Return [X, Y] of the center of cell containing provided text 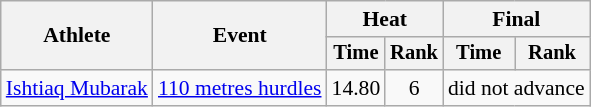
Ishtiaq Mubarak [77, 88]
Event [240, 36]
110 metres hurdles [240, 88]
14.80 [356, 88]
Athlete [77, 36]
did not advance [516, 88]
Final [516, 19]
Heat [385, 19]
6 [414, 88]
